Capture the cell that displays the provided text and extract its [x, y] central coordinate. 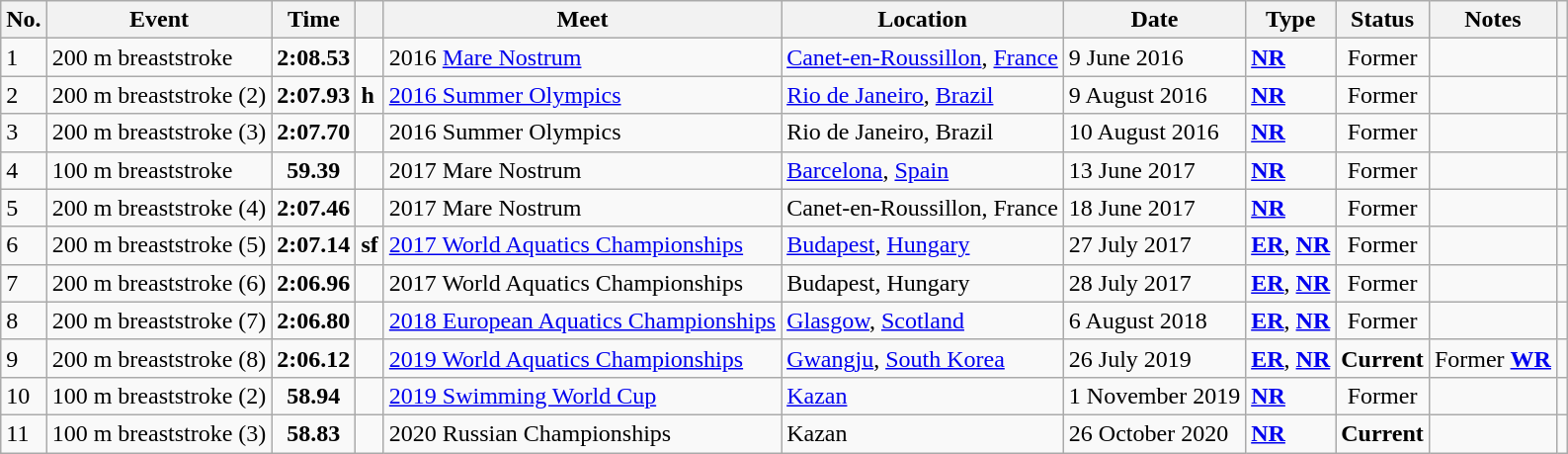
2 [24, 95]
100 m breaststroke (3) [159, 433]
200 m breaststroke (3) [159, 133]
2016 Mare Nostrum [582, 57]
Event [159, 20]
2:06.80 [314, 320]
Barcelona, Spain [923, 170]
4 [24, 170]
2:07.70 [314, 133]
9 [24, 358]
Former WR [1492, 358]
Notes [1492, 20]
2019 Swimming World Cup [582, 396]
No. [24, 20]
Status [1383, 20]
100 m breaststroke (2) [159, 396]
2019 World Aquatics Championships [582, 358]
3 [24, 133]
58.94 [314, 396]
27 July 2017 [1154, 245]
200 m breaststroke (7) [159, 320]
200 m breaststroke (2) [159, 95]
11 [24, 433]
26 October 2020 [1154, 433]
7 [24, 283]
18 June 2017 [1154, 208]
28 July 2017 [1154, 283]
Meet [582, 20]
2:06.12 [314, 358]
1 [24, 57]
1 November 2019 [1154, 396]
58.83 [314, 433]
Date [1154, 20]
2:07.93 [314, 95]
59.39 [314, 170]
Type [1290, 20]
10 [24, 396]
2:07.46 [314, 208]
2:07.14 [314, 245]
8 [24, 320]
h [370, 95]
2:06.96 [314, 283]
26 July 2019 [1154, 358]
200 m breaststroke [159, 57]
13 June 2017 [1154, 170]
2018 European Aquatics Championships [582, 320]
200 m breaststroke (6) [159, 283]
100 m breaststroke [159, 170]
Location [923, 20]
sf [370, 245]
200 m breaststroke (8) [159, 358]
6 August 2018 [1154, 320]
9 August 2016 [1154, 95]
2:08.53 [314, 57]
2020 Russian Championships [582, 433]
6 [24, 245]
Time [314, 20]
5 [24, 208]
200 m breaststroke (5) [159, 245]
10 August 2016 [1154, 133]
Glasgow, Scotland [923, 320]
200 m breaststroke (4) [159, 208]
Gwangju, South Korea [923, 358]
9 June 2016 [1154, 57]
